Output the [x, y] coordinate of the center of the cell containing the given text.  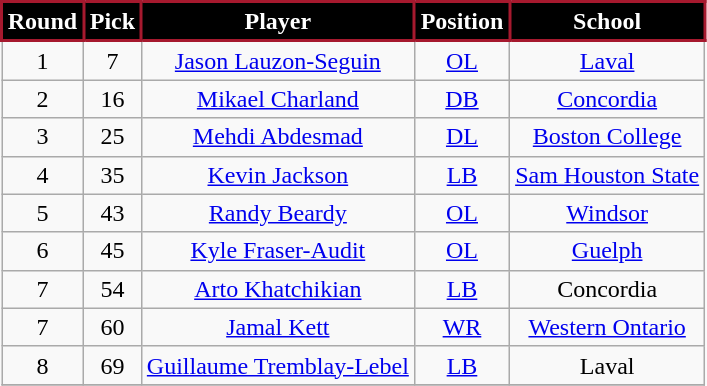
45 [112, 251]
DL [462, 137]
Kevin Jackson [278, 175]
69 [112, 365]
2 [43, 99]
4 [43, 175]
35 [112, 175]
Guillaume Tremblay-Lebel [278, 365]
DB [462, 99]
School [608, 22]
Kyle Fraser-Audit [278, 251]
60 [112, 327]
Windsor [608, 213]
8 [43, 365]
Jamal Kett [278, 327]
Western Ontario [608, 327]
1 [43, 60]
16 [112, 99]
Randy Beardy [278, 213]
Boston College [608, 137]
Pick [112, 22]
3 [43, 137]
Sam Houston State [608, 175]
Arto Khatchikian [278, 289]
Jason Lauzon-Seguin [278, 60]
Mikael Charland [278, 99]
6 [43, 251]
Position [462, 22]
43 [112, 213]
5 [43, 213]
54 [112, 289]
25 [112, 137]
Player [278, 22]
WR [462, 327]
Mehdi Abdesmad [278, 137]
Guelph [608, 251]
Round [43, 22]
